Output the (x, y) coordinate of the center of the cell containing the given text.  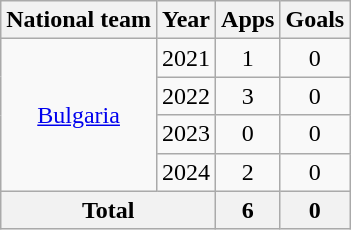
6 (248, 210)
National team (79, 20)
Total (108, 210)
2021 (186, 58)
2 (248, 172)
3 (248, 96)
1 (248, 58)
Year (186, 20)
2024 (186, 172)
2022 (186, 96)
Goals (315, 20)
2023 (186, 134)
Apps (248, 20)
Bulgaria (79, 115)
